From the cell containing the given text, extract its center point as (x, y) coordinate. 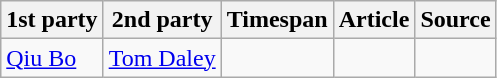
Tom Daley (162, 58)
1st party (52, 20)
Article (374, 20)
Timespan (277, 20)
Qiu Bo (52, 58)
2nd party (162, 20)
Source (456, 20)
